Extract the [x, y] coordinate from the center of the cell holding the provided text.  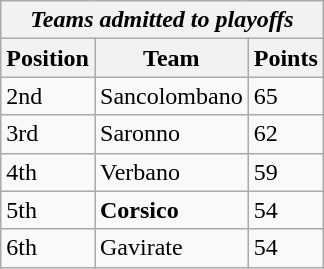
6th [48, 248]
5th [48, 210]
3rd [48, 134]
Corsico [171, 210]
Sancolombano [171, 96]
Saronno [171, 134]
Gavirate [171, 248]
Teams admitted to playoffs [162, 20]
65 [286, 96]
2nd [48, 96]
59 [286, 172]
Points [286, 58]
62 [286, 134]
Position [48, 58]
Verbano [171, 172]
Team [171, 58]
4th [48, 172]
